Extract the [X, Y] coordinate from the center of the cell holding the provided text.  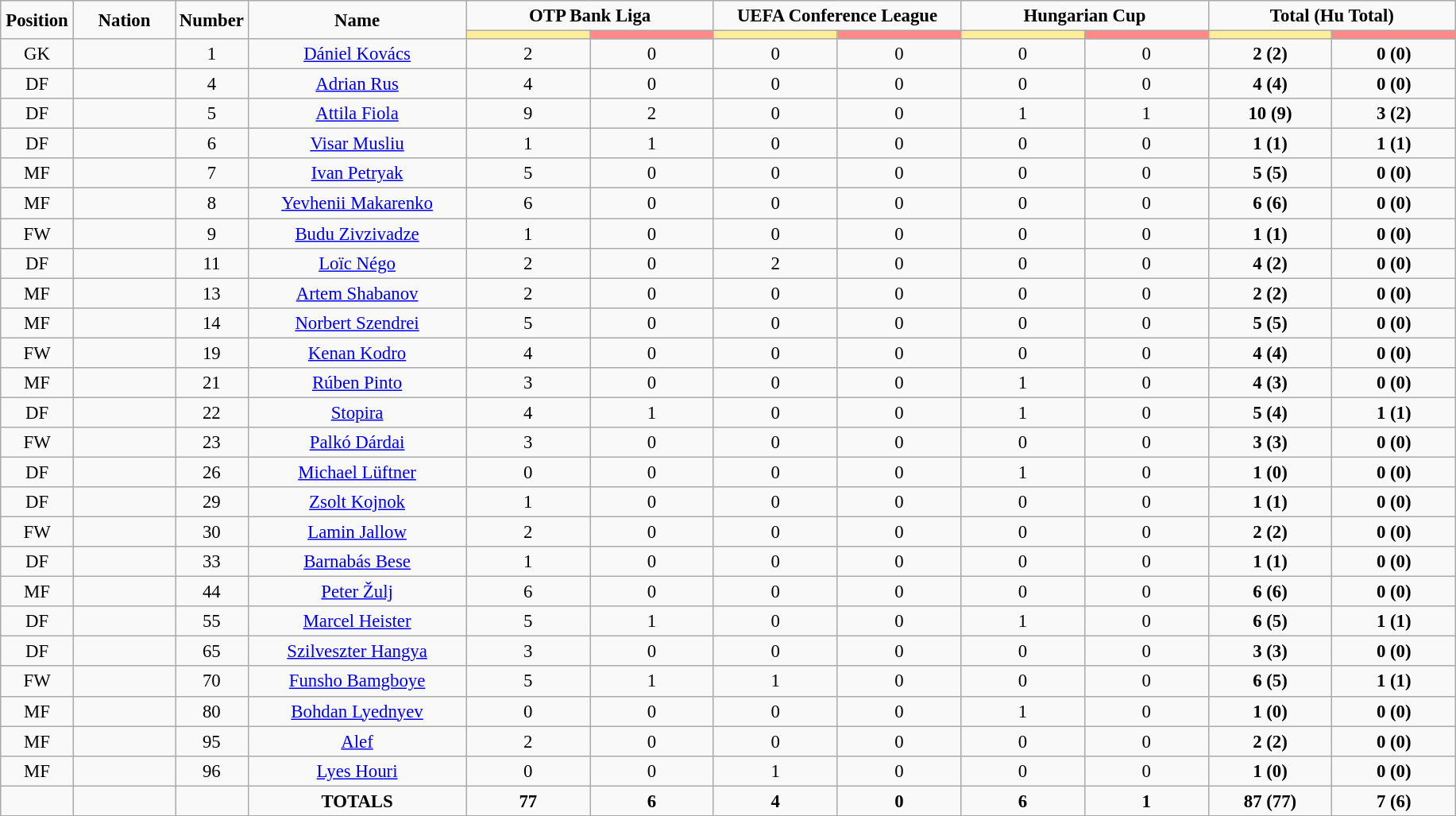
44 [212, 592]
Total (Hu Total) [1332, 16]
Peter Žulj [357, 592]
Palkó Dárdai [357, 443]
30 [212, 532]
11 [212, 263]
Ivan Petryak [357, 174]
Lamin Jallow [357, 532]
8 [212, 203]
Rúben Pinto [357, 383]
77 [528, 801]
13 [212, 293]
Visar Musliu [357, 144]
Attila Fiola [357, 114]
23 [212, 443]
Lyes Houri [357, 771]
Budu Zivzivadze [357, 234]
55 [212, 621]
Bohdan Lyednyev [357, 711]
29 [212, 502]
Loïc Négo [357, 263]
GK [37, 54]
10 (9) [1270, 114]
4 (3) [1270, 383]
Dániel Kovács [357, 54]
7 (6) [1394, 801]
Nation [124, 20]
96 [212, 771]
Michael Lüftner [357, 472]
OTP Bank Liga [589, 16]
Yevhenii Makarenko [357, 203]
7 [212, 174]
Funsho Bamgboye [357, 682]
33 [212, 562]
22 [212, 412]
Alef [357, 741]
UEFA Conference League [837, 16]
Adrian Rus [357, 84]
Number [212, 20]
Stopira [357, 412]
26 [212, 472]
Kenan Kodro [357, 353]
TOTALS [357, 801]
Barnabás Bese [357, 562]
5 (4) [1270, 412]
87 (77) [1270, 801]
Artem Shabanov [357, 293]
4 (2) [1270, 263]
Norbert Szendrei [357, 323]
Name [357, 20]
21 [212, 383]
3 (2) [1394, 114]
19 [212, 353]
Hungarian Cup [1085, 16]
70 [212, 682]
14 [212, 323]
Szilveszter Hangya [357, 652]
Zsolt Kojnok [357, 502]
65 [212, 652]
Marcel Heister [357, 621]
80 [212, 711]
Position [37, 20]
95 [212, 741]
